Identify which cell holds the provided text, then report its [X, Y] central coordinate. 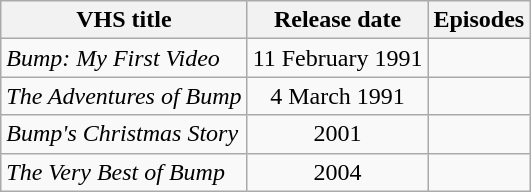
The Adventures of Bump [124, 96]
VHS title [124, 20]
Bump's Christmas Story [124, 134]
2001 [338, 134]
Episodes [479, 20]
11 February 1991 [338, 58]
Release date [338, 20]
2004 [338, 172]
4 March 1991 [338, 96]
The Very Best of Bump [124, 172]
Bump: My First Video [124, 58]
